Extract the (x, y) coordinate from the center of the cell holding the provided text.  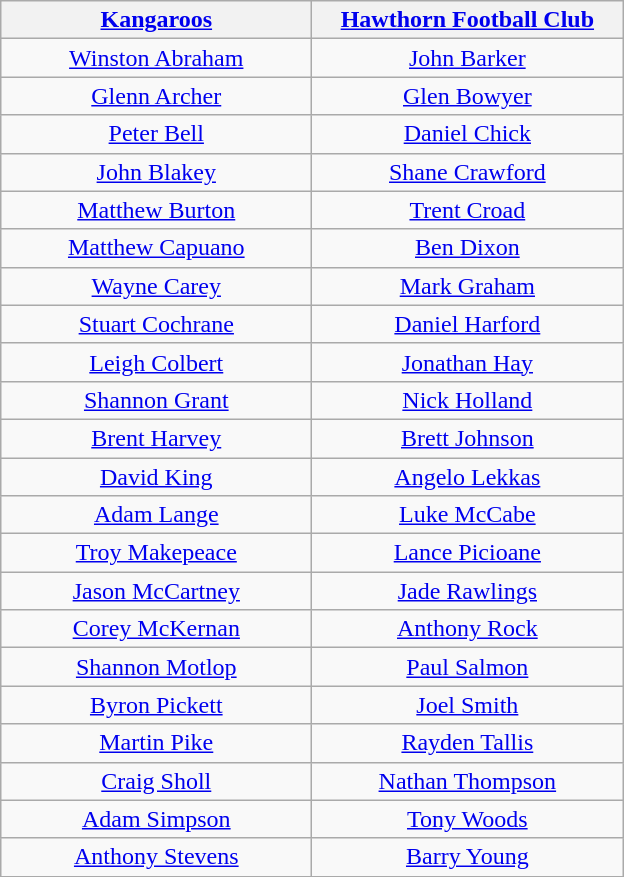
John Barker (468, 58)
Tony Woods (468, 819)
Leigh Colbert (156, 362)
Glenn Archer (156, 96)
Daniel Chick (468, 134)
Wayne Carey (156, 286)
Kangaroos (156, 20)
Angelo Lekkas (468, 477)
Jason McCartney (156, 591)
Anthony Stevens (156, 857)
Joel Smith (468, 705)
Lance Picioane (468, 553)
Winston Abraham (156, 58)
Ben Dixon (468, 248)
Trent Croad (468, 210)
Matthew Capuano (156, 248)
Nathan Thompson (468, 781)
Mark Graham (468, 286)
Brett Johnson (468, 438)
Troy Makepeace (156, 553)
Jade Rawlings (468, 591)
Martin Pike (156, 743)
Peter Bell (156, 134)
Barry Young (468, 857)
Luke McCabe (468, 515)
Stuart Cochrane (156, 324)
Nick Holland (468, 400)
Hawthorn Football Club (468, 20)
David King (156, 477)
Anthony Rock (468, 629)
Paul Salmon (468, 667)
Brent Harvey (156, 438)
Shane Crawford (468, 172)
Glen Bowyer (468, 96)
Rayden Tallis (468, 743)
Shannon Motlop (156, 667)
Craig Sholl (156, 781)
Adam Simpson (156, 819)
Byron Pickett (156, 705)
Matthew Burton (156, 210)
Adam Lange (156, 515)
Corey McKernan (156, 629)
John Blakey (156, 172)
Daniel Harford (468, 324)
Jonathan Hay (468, 362)
Shannon Grant (156, 400)
